From the cell containing the given text, extract its center point as (x, y) coordinate. 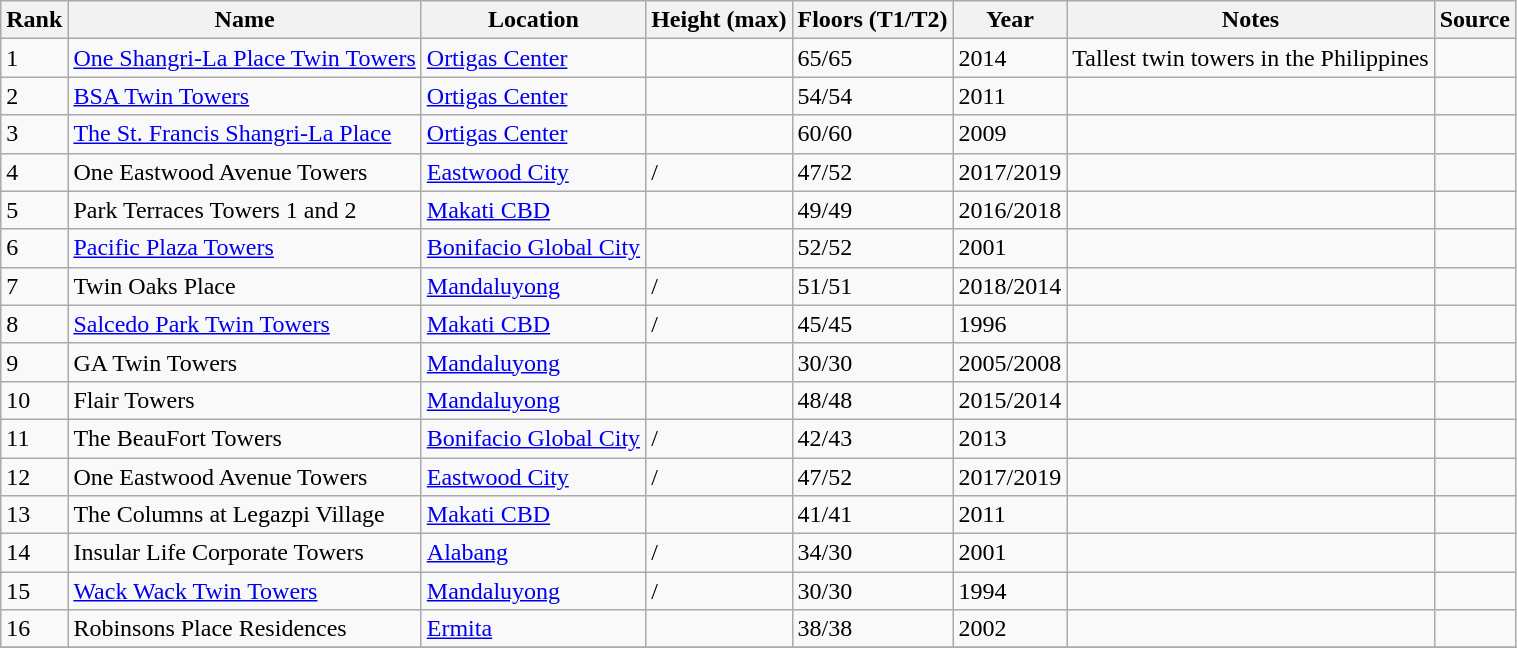
Tallest twin towers in the Philippines (1250, 58)
42/43 (872, 438)
11 (34, 438)
2009 (1010, 134)
Park Terraces Towers 1 and 2 (244, 210)
1994 (1010, 591)
2014 (1010, 58)
The BeauFort Towers (244, 438)
10 (34, 400)
Notes (1250, 20)
2015/2014 (1010, 400)
Salcedo Park Twin Towers (244, 324)
8 (34, 324)
Ermita (533, 629)
Robinsons Place Residences (244, 629)
One Shangri-La Place Twin Towers (244, 58)
45/45 (872, 324)
Location (533, 20)
2005/2008 (1010, 362)
52/52 (872, 248)
Twin Oaks Place (244, 286)
Height (max) (719, 20)
38/38 (872, 629)
2013 (1010, 438)
Flair Towers (244, 400)
49/49 (872, 210)
Insular Life Corporate Towers (244, 553)
9 (34, 362)
BSA Twin Towers (244, 96)
15 (34, 591)
2002 (1010, 629)
Name (244, 20)
Pacific Plaza Towers (244, 248)
54/54 (872, 96)
16 (34, 629)
Alabang (533, 553)
1 (34, 58)
51/51 (872, 286)
41/41 (872, 515)
7 (34, 286)
Source (1474, 20)
5 (34, 210)
4 (34, 172)
65/65 (872, 58)
The Columns at Legazpi Village (244, 515)
Wack Wack Twin Towers (244, 591)
Rank (34, 20)
12 (34, 477)
13 (34, 515)
1996 (1010, 324)
34/30 (872, 553)
Floors (T1/T2) (872, 20)
GA Twin Towers (244, 362)
The St. Francis Shangri-La Place (244, 134)
2 (34, 96)
48/48 (872, 400)
Year (1010, 20)
2016/2018 (1010, 210)
6 (34, 248)
3 (34, 134)
60/60 (872, 134)
2018/2014 (1010, 286)
14 (34, 553)
